Output the [X, Y] coordinate of the center of the cell containing the given text.  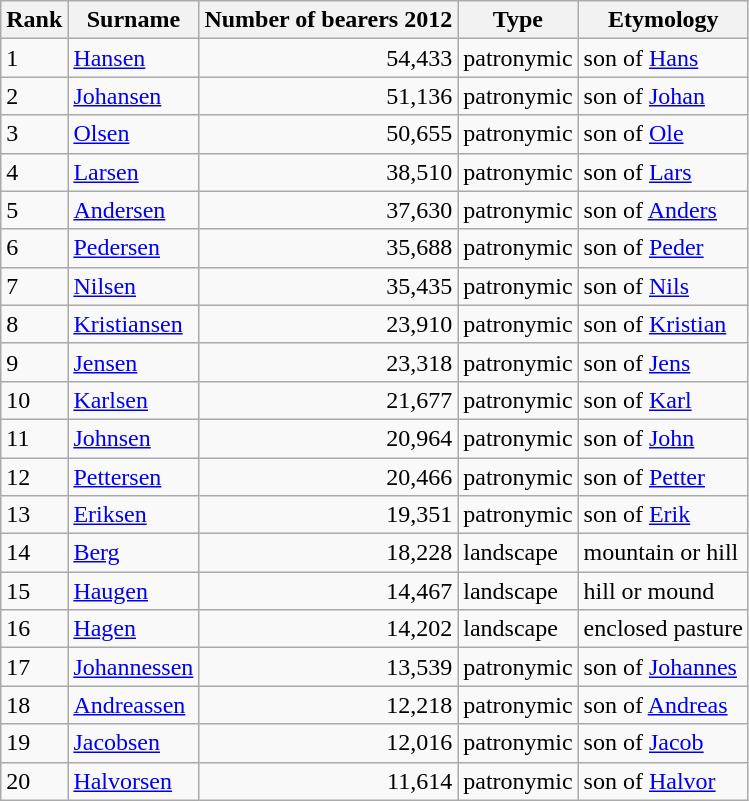
Hansen [134, 58]
son of Hans [663, 58]
son of Kristian [663, 324]
Andersen [134, 210]
Olsen [134, 134]
21,677 [328, 400]
Number of bearers 2012 [328, 20]
son of Petter [663, 477]
1 [34, 58]
Hagen [134, 629]
Nilsen [134, 286]
son of Andreas [663, 705]
4 [34, 172]
17 [34, 667]
enclosed pasture [663, 629]
Pettersen [134, 477]
20 [34, 781]
12,218 [328, 705]
19,351 [328, 515]
18,228 [328, 553]
15 [34, 591]
Johnsen [134, 438]
Etymology [663, 20]
hill or mound [663, 591]
son of John [663, 438]
Type [518, 20]
20,466 [328, 477]
son of Ole [663, 134]
son of Peder [663, 248]
12 [34, 477]
7 [34, 286]
11 [34, 438]
16 [34, 629]
9 [34, 362]
6 [34, 248]
Berg [134, 553]
Kristiansen [134, 324]
Haugen [134, 591]
12,016 [328, 743]
5 [34, 210]
8 [34, 324]
11,614 [328, 781]
Halvorsen [134, 781]
20,964 [328, 438]
37,630 [328, 210]
Jacobsen [134, 743]
son of Anders [663, 210]
35,435 [328, 286]
Pedersen [134, 248]
Johannessen [134, 667]
13,539 [328, 667]
Johansen [134, 96]
10 [34, 400]
Jensen [134, 362]
50,655 [328, 134]
19 [34, 743]
Surname [134, 20]
13 [34, 515]
Eriksen [134, 515]
35,688 [328, 248]
14,467 [328, 591]
Rank [34, 20]
son of Jacob [663, 743]
son of Karl [663, 400]
son of Johannes [663, 667]
son of Nils [663, 286]
18 [34, 705]
54,433 [328, 58]
son of Johan [663, 96]
51,136 [328, 96]
14,202 [328, 629]
Andreassen [134, 705]
Karlsen [134, 400]
38,510 [328, 172]
son of Lars [663, 172]
Larsen [134, 172]
3 [34, 134]
23,318 [328, 362]
son of Jens [663, 362]
son of Erik [663, 515]
mountain or hill [663, 553]
son of Halvor [663, 781]
23,910 [328, 324]
2 [34, 96]
14 [34, 553]
